Determine the (x, y) coordinate at the center of the cell enclosing the given text.  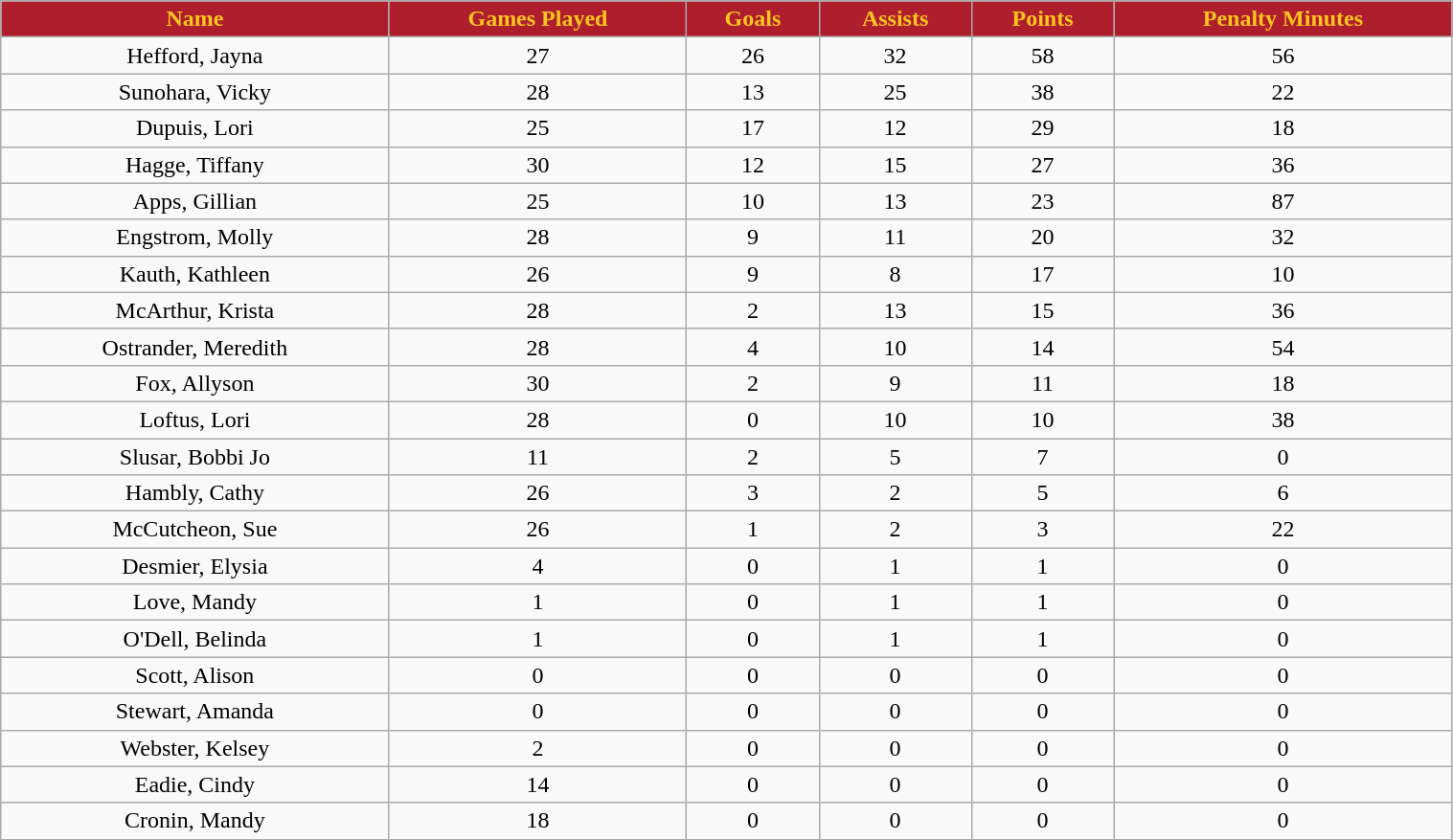
Engstrom, Molly (195, 238)
58 (1042, 56)
O'Dell, Belinda (195, 639)
Loftus, Lori (195, 420)
Penalty Minutes (1283, 19)
Apps, Gillian (195, 201)
7 (1042, 457)
McCutcheon, Sue (195, 530)
Assists (895, 19)
Cronin, Mandy (195, 821)
Goals (753, 19)
Slusar, Bobbi Jo (195, 457)
Stewart, Amanda (195, 712)
29 (1042, 128)
Desmier, Elysia (195, 566)
87 (1283, 201)
Eadie, Cindy (195, 784)
McArthur, Krista (195, 310)
20 (1042, 238)
Hambly, Cathy (195, 493)
6 (1283, 493)
Webster, Kelsey (195, 748)
Games Played (538, 19)
56 (1283, 56)
Scott, Alison (195, 675)
54 (1283, 347)
Hefford, Jayna (195, 56)
Name (195, 19)
23 (1042, 201)
Ostrander, Meredith (195, 347)
Love, Mandy (195, 602)
8 (895, 274)
Sunohara, Vicky (195, 92)
Hagge, Tiffany (195, 165)
Dupuis, Lori (195, 128)
Points (1042, 19)
Fox, Allyson (195, 383)
Kauth, Kathleen (195, 274)
